Identify which cell holds the provided text, then report its [X, Y] central coordinate. 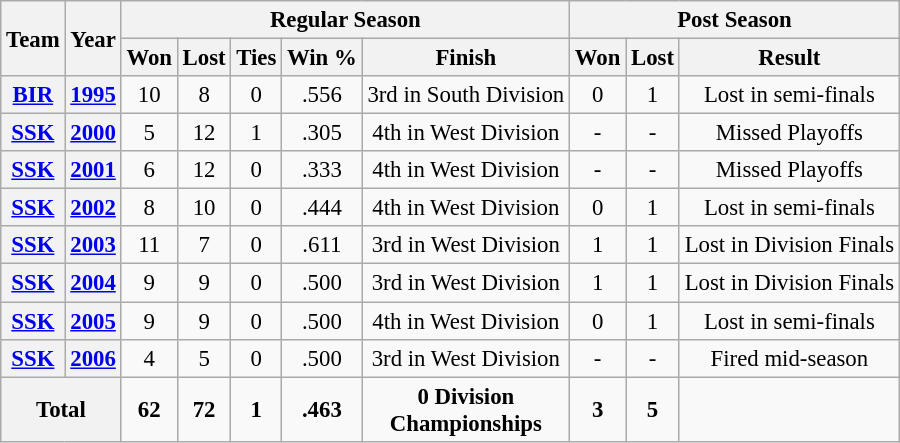
Finish [466, 58]
Win % [322, 58]
2005 [93, 321]
2002 [93, 208]
4 [149, 358]
2006 [93, 358]
BIR [33, 95]
3 [598, 410]
.444 [322, 208]
2004 [93, 283]
1995 [93, 95]
11 [149, 245]
0 DivisionChampionships [466, 410]
72 [204, 410]
Post Season [735, 20]
Result [789, 58]
.611 [322, 245]
3rd in South Division [466, 95]
2000 [93, 133]
6 [149, 170]
62 [149, 410]
Ties [256, 58]
Year [93, 38]
.556 [322, 95]
.305 [322, 133]
2001 [93, 170]
7 [204, 245]
Total [61, 410]
Regular Season [345, 20]
.333 [322, 170]
.463 [322, 410]
Fired mid-season [789, 358]
2003 [93, 245]
Team [33, 38]
